Scan for the cell matching the given text and deliver its (X, Y) coordinate at center. 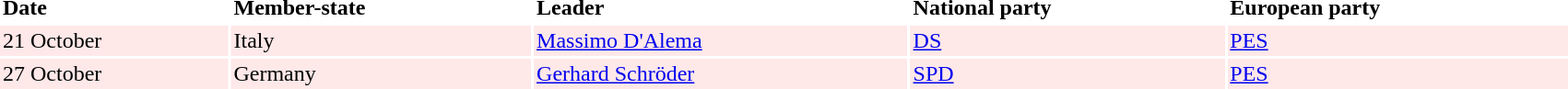
DS (1067, 40)
SPD (1067, 73)
Gerhard Schröder (721, 73)
Italy (381, 40)
Germany (381, 73)
21 October (114, 40)
27 October (114, 73)
Massimo D'Alema (721, 40)
